Capture the cell that displays the provided text and extract its [X, Y] central coordinate. 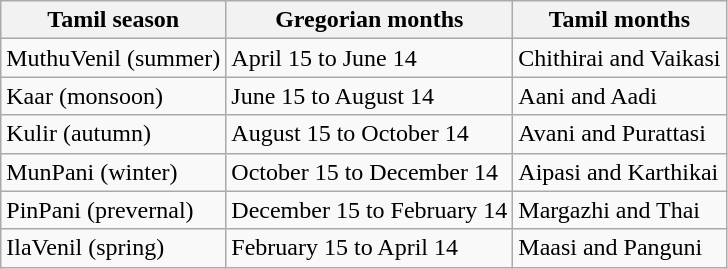
June 15 to August 14 [370, 96]
Avani and Purattasi [620, 134]
Tamil months [620, 20]
December 15 to February 14 [370, 210]
Chithirai and Vaikasi [620, 58]
April 15 to June 14 [370, 58]
Kaar (monsoon) [114, 96]
Gregorian months [370, 20]
Aani and Aadi [620, 96]
IlaVenil (spring) [114, 248]
MunPani (winter) [114, 172]
Kulir (autumn) [114, 134]
August 15 to October 14 [370, 134]
PinPani (prevernal) [114, 210]
Tamil season [114, 20]
Maasi and Panguni [620, 248]
Aipasi and Karthikai [620, 172]
February 15 to April 14 [370, 248]
Margazhi and Thai [620, 210]
October 15 to December 14 [370, 172]
MuthuVenil (summer) [114, 58]
